Search for the cell housing the specified text and yield its [X, Y] center coordinate. 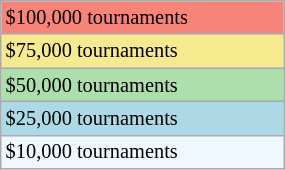
$50,000 tournaments [142, 85]
$25,000 tournaments [142, 118]
$10,000 tournaments [142, 152]
$100,000 tournaments [142, 17]
$75,000 tournaments [142, 51]
